Scan for the cell matching the given text and deliver its [x, y] coordinate at center. 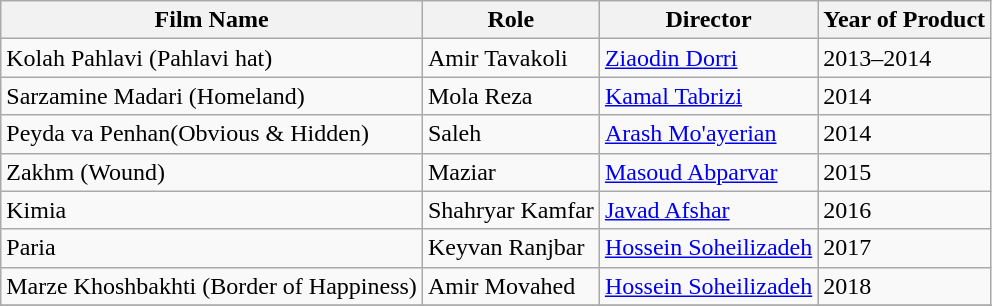
Kamal Tabrizi [708, 96]
2016 [904, 210]
Peyda va Penhan(Obvious & Hidden) [212, 134]
Javad Afshar [708, 210]
Zakhm (Wound) [212, 172]
Amir Movahed [510, 286]
Mola Reza [510, 96]
Saleh [510, 134]
Kolah Pahlavi (Pahlavi hat) [212, 58]
Keyvan Ranjbar [510, 248]
Role [510, 20]
Ziaodin Dorri [708, 58]
Amir Tavakoli [510, 58]
Director [708, 20]
Film Name [212, 20]
2015 [904, 172]
Year of Product [904, 20]
Masoud Abparvar [708, 172]
2013–2014 [904, 58]
Arash Mo'ayerian [708, 134]
Shahryar Kamfar [510, 210]
Paria [212, 248]
Maziar [510, 172]
Sarzamine Madari (Homeland) [212, 96]
2017 [904, 248]
2018 [904, 286]
Marze Khoshbakhti (Border of Happiness) [212, 286]
Kimia [212, 210]
